Find where the given text appears and provide that cell's center as (x, y) coordinate. 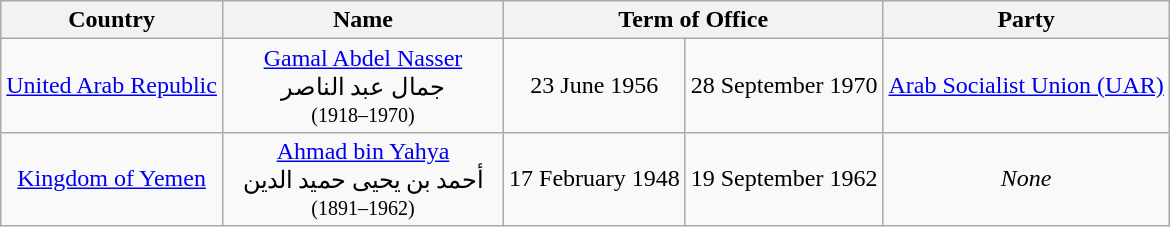
Kingdom of Yemen (112, 179)
Term of Office (694, 20)
Arab Socialist Union (UAR) (1026, 86)
United Arab Republic (112, 86)
None (1026, 179)
17 February 1948 (595, 179)
28 September 1970 (784, 86)
Country (112, 20)
23 June 1956 (595, 86)
19 September 1962 (784, 179)
Party (1026, 20)
Ahmad bin Yahyaأحمد بن يحيى حميد الدين(1891–1962) (362, 179)
Gamal Abdel Nasserجمال عبد الناصر(1918–1970) (362, 86)
Name (362, 20)
